Find where the given text appears and provide that cell's center as [X, Y] coordinate. 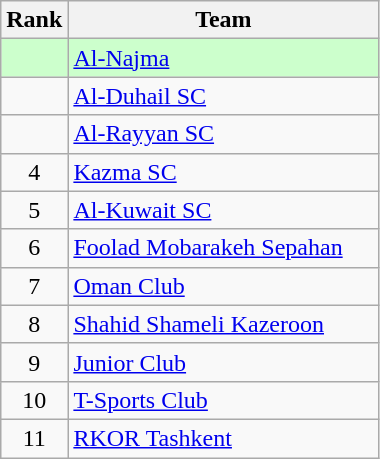
Al-Kuwait SC [224, 210]
5 [34, 210]
9 [34, 362]
11 [34, 438]
8 [34, 324]
T-Sports Club [224, 400]
Kazma SC [224, 172]
RKOR Tashkent [224, 438]
6 [34, 248]
Al-Duhail SC [224, 96]
4 [34, 172]
Junior Club [224, 362]
7 [34, 286]
Foolad Mobarakeh Sepahan [224, 248]
Al-Najma [224, 58]
Team [224, 20]
Al-Rayyan SC [224, 134]
10 [34, 400]
Rank [34, 20]
Shahid Shameli Kazeroon [224, 324]
Oman Club [224, 286]
